Locate the cell with the specified text and output its [x, y] center coordinate. 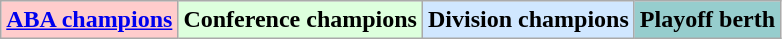
Playoff berth [707, 20]
ABA champions [90, 20]
Division champions [528, 20]
Conference champions [300, 20]
